Provide the (X, Y) coordinate of the cell's center where the given text is located.  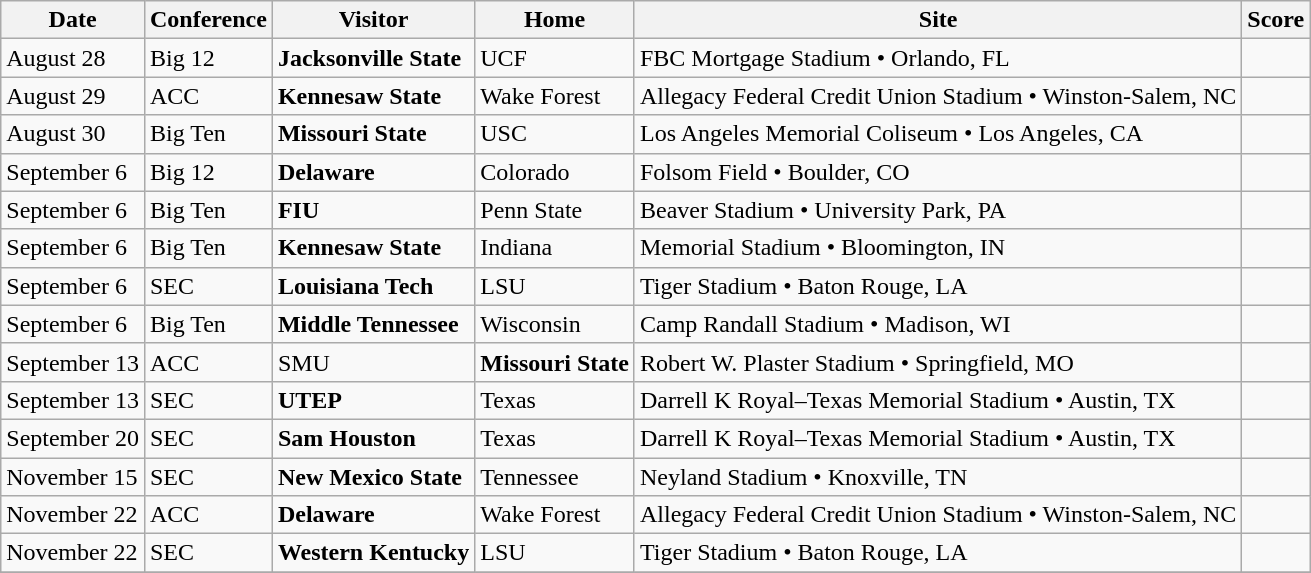
Visitor (373, 20)
Jacksonville State (373, 58)
Date (73, 20)
Tennessee (555, 477)
UCF (555, 58)
Colorado (555, 172)
September 20 (73, 438)
Middle Tennessee (373, 324)
Louisiana Tech (373, 286)
Los Angeles Memorial Coliseum • Los Angeles, CA (938, 134)
FIU (373, 210)
Site (938, 20)
SMU (373, 362)
August 30 (73, 134)
November 15 (73, 477)
Western Kentucky (373, 553)
USC (555, 134)
Score (1276, 20)
Camp Randall Stadium • Madison, WI (938, 324)
Folsom Field • Boulder, CO (938, 172)
Penn State (555, 210)
August 28 (73, 58)
Indiana (555, 248)
Robert W. Plaster Stadium • Springfield, MO (938, 362)
UTEP (373, 400)
Neyland Stadium • Knoxville, TN (938, 477)
Sam Houston (373, 438)
Beaver Stadium • University Park, PA (938, 210)
FBC Mortgage Stadium • Orlando, FL (938, 58)
Home (555, 20)
August 29 (73, 96)
New Mexico State (373, 477)
Wisconsin (555, 324)
Memorial Stadium • Bloomington, IN (938, 248)
Conference (208, 20)
